Locate the cell with the specified text and output its [X, Y] center coordinate. 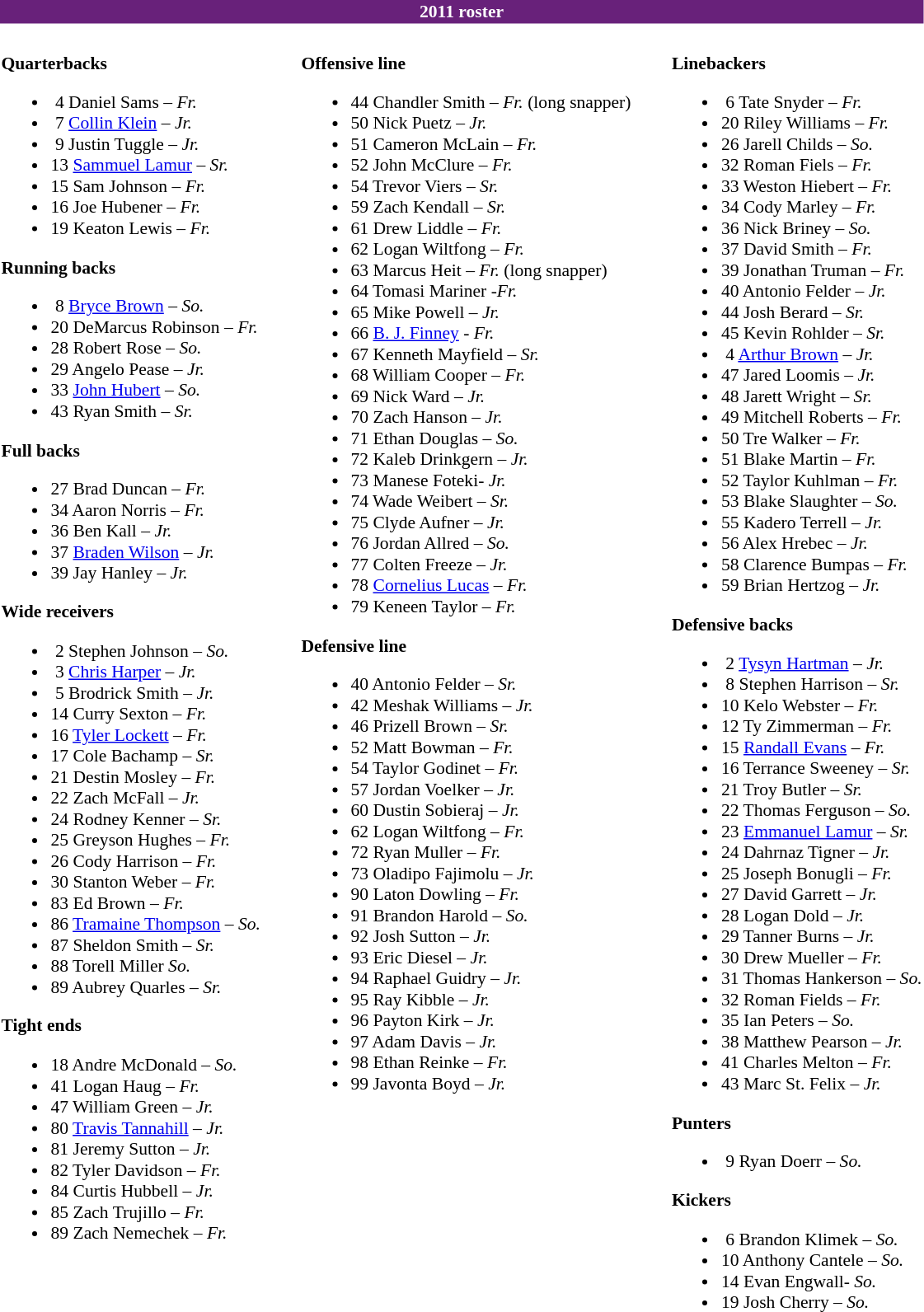
2011 roster [462, 12]
